Extract the (x, y) coordinate from the center of the cell holding the provided text.  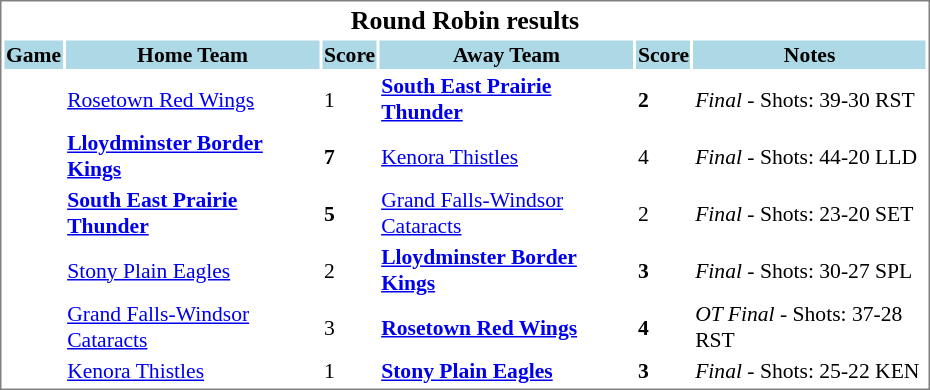
Final - Shots: 30-27 SPL (810, 270)
Game (33, 54)
Round Robin results (464, 20)
7 (349, 156)
Notes (810, 54)
Final - Shots: 39-30 RST (810, 99)
Final - Shots: 44-20 LLD (810, 156)
Final - Shots: 23-20 SET (810, 213)
Away Team (507, 54)
Home Team (193, 54)
Final - Shots: 25-22 KEN (810, 371)
OT Final - Shots: 37-28 RST (810, 327)
5 (349, 213)
